Provide the [x, y] coordinate of the cell's center where the given text is located.  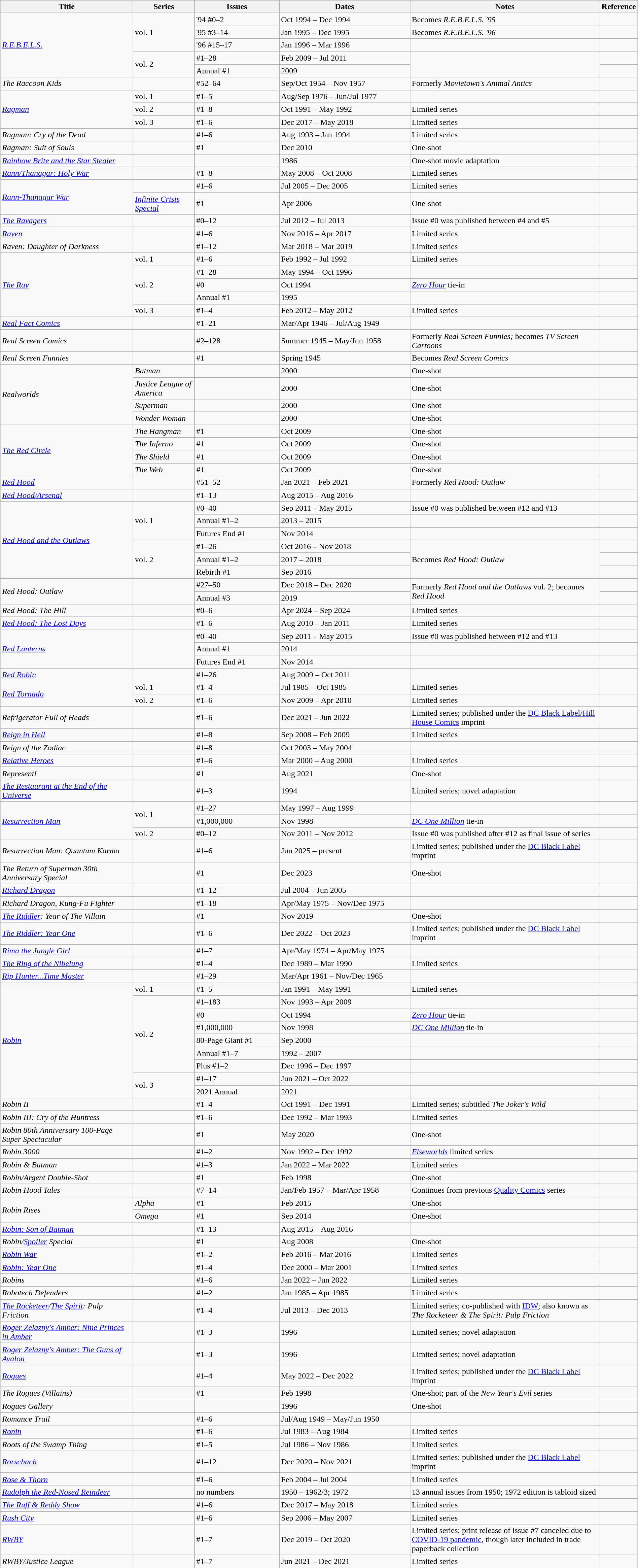
Rip Hunter...Time Master [67, 976]
Robins [67, 1280]
One-shot; part of the New Year's Evil series [505, 1393]
Apr 2006 [345, 203]
Formerly Red Hood and the Outlaws vol. 2; becomes Red Hood [505, 591]
The Ruff & Reddy Show [67, 1505]
#1–29 [237, 976]
1986 [345, 161]
Oct 1994 – Dec 1994 [345, 20]
Sep 2008 – Feb 2009 [345, 735]
May 2020 [345, 1134]
Dec 2020 – Nov 2021 [345, 1462]
Dec 1996 – Dec 1997 [345, 1066]
Plus #1–2 [237, 1066]
Dec 2000 – Mar 2001 [345, 1267]
R.E.B.E.L.S. [67, 45]
Dec 2022 – Oct 2023 [345, 933]
The Ray [67, 285]
Becomes Real Screen Comics [505, 358]
Limited series; published under the DC Black Label/Hill House Comics imprint [505, 718]
Roger Zelazny's Amber: The Guns of Avalon [67, 1354]
no numbers [237, 1492]
Red Hood [67, 482]
Nov 2016 – Apr 2017 [345, 234]
Superman [164, 406]
Real Fact Comics [67, 323]
Dec 2018 – Dec 2020 [345, 585]
Rebirth #1 [237, 572]
Robin Hood Tales [67, 1190]
Mar 2018 – Mar 2019 [345, 246]
Infinite Crisis Special [164, 203]
Raven: Daughter of Darkness [67, 246]
Robin/Spoiler Special [67, 1241]
Formerly Real Screen Funnies; becomes TV Screen Cartoons [505, 341]
Romance Trail [67, 1419]
Jan 2022 – Mar 2022 [345, 1165]
One-shot movie adaptation [505, 161]
Rogues [67, 1376]
Jul 1983 – Aug 1984 [345, 1432]
Continues from previous Quality Comics series [505, 1190]
#7–14 [237, 1190]
Rainbow Brite and the Star Stealer [67, 161]
Jan 1996 – Mar 1996 [345, 45]
May 2022 – Dec 2022 [345, 1376]
Issue #0 was published between #4 and #5 [505, 221]
Dec 2010 [345, 147]
Jul 2004 – Jun 2005 [345, 890]
The Shield [164, 457]
Robin & Batman [67, 1165]
2021 [345, 1092]
Annual #3 [237, 598]
'94 #0–2 [237, 20]
#1–18 [237, 903]
The Riddler: Year of The Villain [67, 916]
May 1997 – Aug 1999 [345, 808]
Limited series; print release of issue #7 canceled due to COVID-19 pandemic, though later included in trade paperback collection [505, 1540]
Jun 2021 – Oct 2022 [345, 1079]
The Inferno [164, 444]
The Ravagers [67, 221]
Realworlds [67, 395]
Robin II [67, 1104]
2017 – 2018 [345, 559]
Elseworlds limited series [505, 1152]
Raven [67, 234]
Robin: Son of Batman [67, 1229]
Jan 1995 – Dec 1995 [345, 32]
Omega [164, 1216]
Feb 2009 – Jul 2011 [345, 58]
Robin III: Cry of the Huntress [67, 1117]
Oct 2003 – May 2004 [345, 748]
Aug 2009 – Oct 2011 [345, 675]
Apr/May 1974 – Apr/May 1975 [345, 951]
Feb 1992 – Jul 1992 [345, 259]
Jul 2012 – Jul 2013 [345, 221]
The Riddler: Year One [67, 933]
Mar/Apr 1946 – Jul/Aug 1949 [345, 323]
Jul 2005 – Dec 2005 [345, 186]
1950 – 1962/3; 1972 [345, 1492]
Nov 1992 – Dec 1992 [345, 1152]
Red Hood: Outlaw [67, 591]
Robotech Defenders [67, 1293]
May 2008 – Oct 2008 [345, 173]
Resurrection Man [67, 821]
The Ring of the Nibelung [67, 963]
Apr/May 1975 – Nov/Dec 1975 [345, 903]
Becomes R.E.B.E.L.S. '95 [505, 20]
Robin 3000 [67, 1152]
The Raccoon Kids [67, 83]
Aug/Sep 1976 – Jun/Jul 1977 [345, 96]
Ronin [67, 1432]
Red Tornado [67, 694]
Jan/Feb 1957 – Mar/Apr 1958 [345, 1190]
Robin 80th Anniversary 100-Page Super Spectacular [67, 1134]
Richard Dragon, Kung-Fu Fighter [67, 903]
The Rogues (Villains) [67, 1393]
Feb 2004 – Jul 2004 [345, 1479]
Relative Heroes [67, 760]
#1–21 [237, 323]
2009 [345, 71]
#1–183 [237, 1002]
Jan 2022 – Jun 2022 [345, 1280]
Reign of the Zodiac [67, 748]
The Restaurant at the End of the Universe [67, 790]
Mar 2000 – Aug 2000 [345, 760]
Issues [237, 7]
Sep/Oct 1954 – Nov 1957 [345, 83]
Jan 1991 – May 1991 [345, 989]
Jun 2021 – Dec 2021 [345, 1562]
Real Screen Comics [67, 341]
Jun 2025 – present [345, 851]
Dec 2019 – Oct 2020 [345, 1540]
Roger Zelazny's Amber: Nine Princes in Amber [67, 1332]
Formerly Red Hood: Outlaw [505, 482]
1992 – 2007 [345, 1053]
Nov 2009 – Apr 2010 [345, 700]
#0–6 [237, 611]
Ragman: Cry of the Dead [67, 135]
Issue #0 was published after #12 as final issue of series [505, 834]
Wonder Woman [164, 418]
Series [164, 7]
Feb 2016 – Mar 2016 [345, 1254]
Rima the Jungle Girl [67, 951]
Red Hood and the Outlaws [67, 540]
The Red Circle [67, 450]
Robin: Year One [67, 1267]
Aug 2021 [345, 773]
80-Page Giant #1 [237, 1040]
Sep 2014 [345, 1216]
Alpha [164, 1203]
Annual #1–7 [237, 1053]
Rush City [67, 1518]
Title [67, 7]
'95 #3–14 [237, 32]
The Web [164, 470]
Justice League of America [164, 388]
13 annual issues from 1950; 1972 edition is tabloid sized [505, 1492]
Limited series; co-published with IDW; also known as The Rocketeer & The Spirit: Pulp Friction [505, 1310]
#52–64 [237, 83]
Becomes Red Hood: Outlaw [505, 559]
Jan 1985 – Apr 1985 [345, 1293]
Rorschach [67, 1462]
Notes [505, 7]
Limited series; subtitled The Joker's Wild [505, 1104]
Jul 1985 – Oct 1985 [345, 687]
Dec 2023 [345, 873]
Sep 2016 [345, 572]
Rose & Thorn [67, 1479]
Ragman [67, 109]
#27–50 [237, 585]
Rann-Thanagar War [67, 197]
Formerly Movietown's Animal Antics [505, 83]
Feb 2015 [345, 1203]
#1–17 [237, 1079]
'96 #15–17 [237, 45]
Red Lanterns [67, 649]
Sep 2000 [345, 1040]
Dates [345, 7]
Roots of the Swamp Thing [67, 1444]
Richard Dragon [67, 890]
2021 Annual [237, 1092]
Rogues Gallery [67, 1406]
RWBY [67, 1540]
The Hangman [164, 431]
Red Hood: The Hill [67, 611]
Aug 2010 – Jan 2011 [345, 623]
#51–52 [237, 482]
Jul/Aug 1949 – May/Jun 1950 [345, 1419]
Aug 2008 [345, 1241]
Jul 2013 – Dec 2013 [345, 1310]
Becomes R.E.B.E.L.S. '96 [505, 32]
Spring 1945 [345, 358]
Jul 1986 – Nov 1986 [345, 1444]
Reign in Hell [67, 735]
Red Robin [67, 675]
Summer 1945 – May/Jun 1958 [345, 341]
2019 [345, 598]
Apr 2024 – Sep 2024 [345, 611]
Robin Rises [67, 1209]
2013 – 2015 [345, 521]
Batman [164, 371]
2014 [345, 649]
Represent! [67, 773]
Mar/Apr 1961 – Nov/Dec 1965 [345, 976]
Nov 2019 [345, 916]
1994 [345, 790]
Robin [67, 1040]
Nov 2011 – Nov 2012 [345, 834]
Oct 1991 – Dec 1991 [345, 1104]
Aug 1993 – Jan 1994 [345, 135]
Reference [618, 7]
Resurrection Man: Quantum Karma [67, 851]
Dec 1992 – Mar 1993 [345, 1117]
Nov 1993 – Apr 2009 [345, 1002]
RWBY/Justice League [67, 1562]
Dec 2021 – Jun 2022 [345, 718]
Sep 2006 – May 2007 [345, 1518]
#2–128 [237, 341]
Rudolph the Red-Nosed Reindeer [67, 1492]
Red Hood/Arsenal [67, 495]
The Rocketeer/The Spirit: Pulp Friction [67, 1310]
Robin/Argent Double-Shot [67, 1178]
Refrigerator Full of Heads [67, 718]
May 1994 – Oct 1996 [345, 272]
1995 [345, 298]
Robin War [67, 1254]
Oct 1991 – May 1992 [345, 109]
Feb 2012 – May 2012 [345, 310]
The Return of Superman 30th Anniversary Special [67, 873]
Ragman: Suit of Souls [67, 147]
Oct 2016 – Nov 2018 [345, 546]
Real Screen Funnies [67, 358]
Jan 2021 – Feb 2021 [345, 482]
Rann/Thanagar: Holy War [67, 173]
#1–27 [237, 808]
Dec 1989 – Mar 1990 [345, 963]
Red Hood: The Lost Days [67, 623]
